Output the (x, y) coordinate of the center of the cell containing the given text.  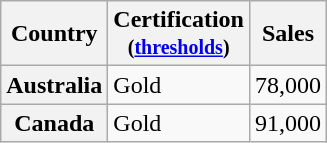
Certification(thresholds) (179, 34)
91,000 (288, 123)
Country (54, 34)
Canada (54, 123)
Sales (288, 34)
78,000 (288, 85)
Australia (54, 85)
